Capture the cell that displays the provided text and extract its [x, y] central coordinate. 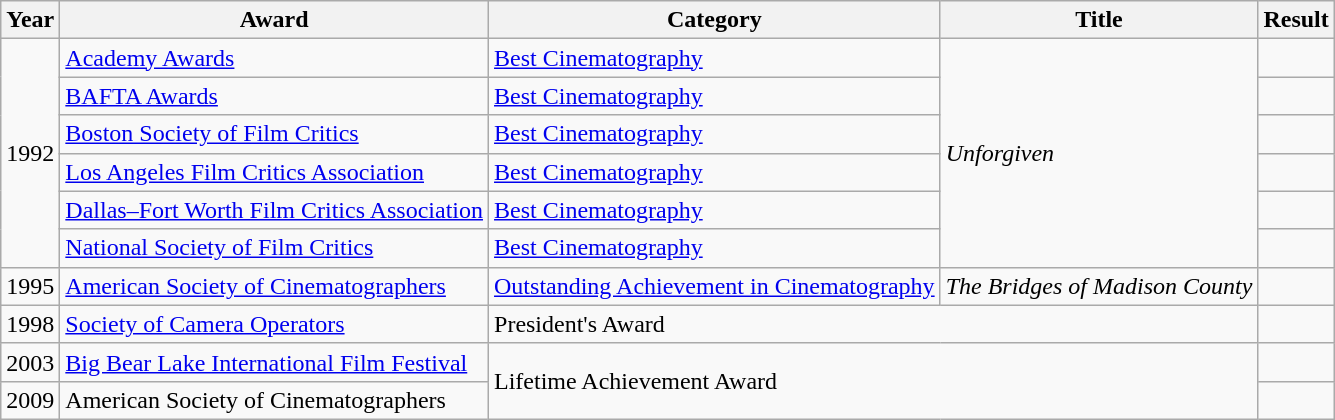
Society of Camera Operators [274, 324]
Unforgiven [1099, 153]
Award [274, 20]
Los Angeles Film Critics Association [274, 172]
1995 [30, 286]
Result [1296, 20]
Year [30, 20]
Dallas–Fort Worth Film Critics Association [274, 210]
Big Bear Lake International Film Festival [274, 362]
2003 [30, 362]
Lifetime Achievement Award [874, 381]
National Society of Film Critics [274, 248]
2009 [30, 400]
The Bridges of Madison County [1099, 286]
1992 [30, 153]
Title [1099, 20]
Academy Awards [274, 58]
1998 [30, 324]
BAFTA Awards [274, 96]
Boston Society of Film Critics [274, 134]
Category [715, 20]
President's Award [874, 324]
Outstanding Achievement in Cinematography [715, 286]
